Pinpoint the cell where the given text exists, returning its (X, Y) midpoint coordinate. 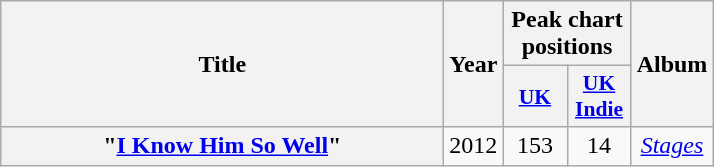
14 (599, 146)
"I Know Him So Well" (222, 146)
Album (672, 64)
Year (474, 64)
Peak chart positions (567, 34)
UK Indie (599, 96)
2012 (474, 146)
153 (535, 146)
UK (535, 96)
Title (222, 64)
Stages (672, 146)
